Detect which cell encompasses the target text, then output its (x, y) center coordinate. 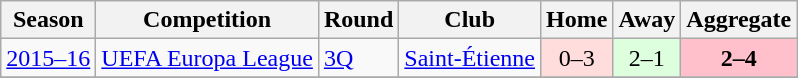
Aggregate (739, 20)
2–1 (647, 58)
Club (470, 20)
3Q (358, 58)
Competition (208, 20)
2–4 (739, 58)
Home (577, 20)
Round (358, 20)
Away (647, 20)
Season (48, 20)
2015–16 (48, 58)
0–3 (577, 58)
Saint-Étienne (470, 58)
UEFA Europa League (208, 58)
